Extract the (X, Y) coordinate from the center of the cell holding the provided text.  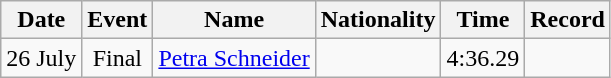
4:36.29 (483, 58)
Date (42, 20)
Name (234, 20)
26 July (42, 58)
Record (568, 20)
Nationality (378, 20)
Event (118, 20)
Time (483, 20)
Final (118, 58)
Petra Schneider (234, 58)
